Capture the cell that displays the provided text and extract its [X, Y] central coordinate. 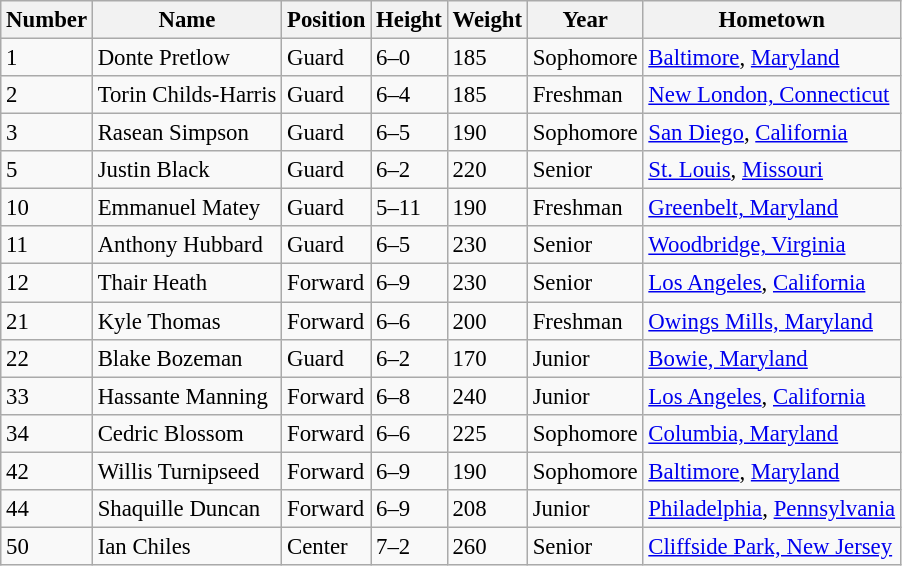
7–2 [409, 546]
10 [47, 208]
Rasean Simpson [186, 133]
6–0 [409, 58]
50 [47, 546]
260 [487, 546]
2 [47, 95]
Donte Pretlow [186, 58]
Kyle Thomas [186, 321]
Emmanuel Matey [186, 208]
240 [487, 396]
Justin Black [186, 170]
Hometown [772, 20]
Thair Heath [186, 283]
Year [585, 20]
Shaquille Duncan [186, 509]
170 [487, 358]
Number [47, 20]
Owings Mills, Maryland [772, 321]
Greenbelt, Maryland [772, 208]
Ian Chiles [186, 546]
Woodbridge, Virginia [772, 245]
Torin Childs-Harris [186, 95]
6–8 [409, 396]
Hassante Manning [186, 396]
Weight [487, 20]
Position [326, 20]
44 [47, 509]
22 [47, 358]
5 [47, 170]
Blake Bozeman [186, 358]
6–4 [409, 95]
220 [487, 170]
Center [326, 546]
225 [487, 433]
3 [47, 133]
200 [487, 321]
Bowie, Maryland [772, 358]
34 [47, 433]
12 [47, 283]
11 [47, 245]
Columbia, Maryland [772, 433]
San Diego, California [772, 133]
Anthony Hubbard [186, 245]
Name [186, 20]
Cedric Blossom [186, 433]
21 [47, 321]
Cliffside Park, New Jersey [772, 546]
42 [47, 471]
5–11 [409, 208]
Philadelphia, Pennsylvania [772, 509]
208 [487, 509]
1 [47, 58]
33 [47, 396]
New London, Connecticut [772, 95]
Willis Turnipseed [186, 471]
St. Louis, Missouri [772, 170]
Height [409, 20]
